Find where the given text appears and provide that cell's center as [x, y] coordinate. 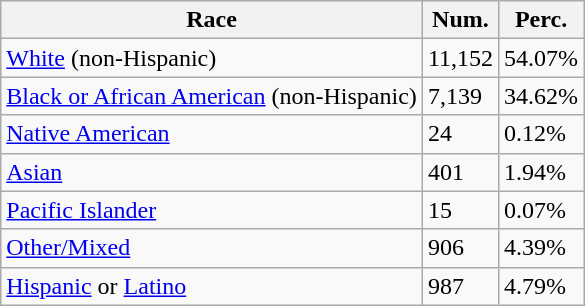
54.07% [542, 58]
Asian [212, 172]
Num. [460, 20]
15 [460, 210]
4.39% [542, 248]
987 [460, 286]
0.07% [542, 210]
Race [212, 20]
Pacific Islander [212, 210]
11,152 [460, 58]
Native American [212, 134]
1.94% [542, 172]
Hispanic or Latino [212, 286]
0.12% [542, 134]
34.62% [542, 96]
906 [460, 248]
24 [460, 134]
401 [460, 172]
Black or African American (non-Hispanic) [212, 96]
Perc. [542, 20]
White (non-Hispanic) [212, 58]
Other/Mixed [212, 248]
7,139 [460, 96]
4.79% [542, 286]
